Scan for the cell matching the given text and deliver its (X, Y) coordinate at center. 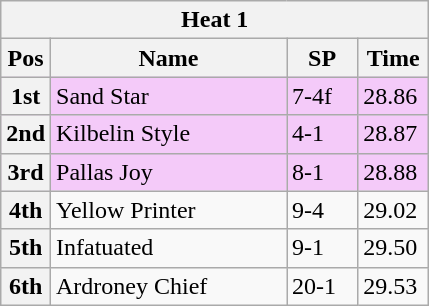
Time (394, 58)
Sand Star (169, 96)
8-1 (322, 172)
SP (322, 58)
Yellow Printer (169, 210)
4th (26, 210)
4-1 (322, 134)
9-4 (322, 210)
29.53 (394, 286)
3rd (26, 172)
28.88 (394, 172)
2nd (26, 134)
Pallas Joy (169, 172)
6th (26, 286)
28.87 (394, 134)
Kilbelin Style (169, 134)
Ardroney Chief (169, 286)
9-1 (322, 248)
Pos (26, 58)
Infatuated (169, 248)
Heat 1 (215, 20)
5th (26, 248)
29.02 (394, 210)
7-4f (322, 96)
1st (26, 96)
29.50 (394, 248)
20-1 (322, 286)
Name (169, 58)
28.86 (394, 96)
